Determine the [X, Y] coordinate at the center of the cell enclosing the given text.  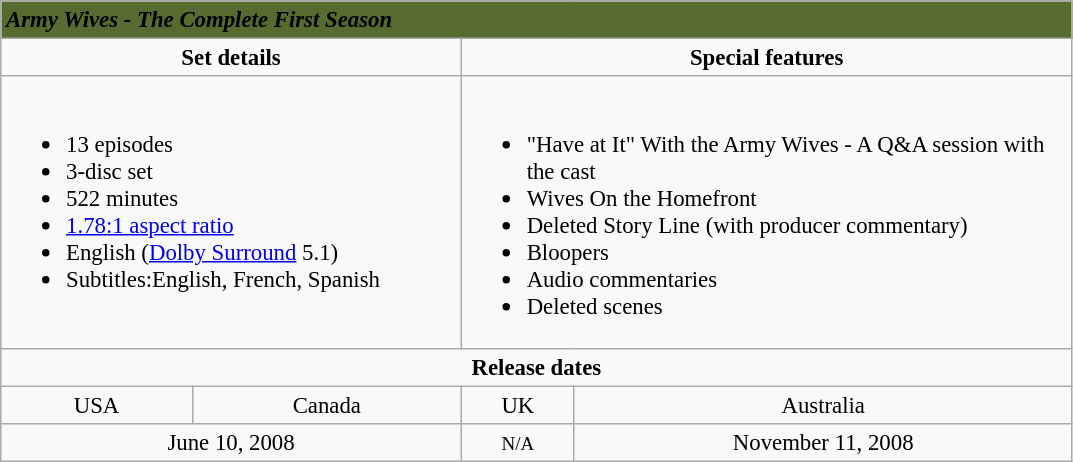
Canada [326, 405]
Army Wives - The Complete First Season [536, 20]
Set details [232, 58]
USA [97, 405]
November 11, 2008 [823, 442]
N/A [518, 442]
June 10, 2008 [232, 442]
Release dates [536, 367]
13 episodes3-disc set522 minutes1.78:1 aspect ratioEnglish (Dolby Surround 5.1)Subtitles:English, French, Spanish [232, 212]
UK [518, 405]
Australia [823, 405]
Special features [766, 58]
